Determine the (x, y) coordinate at the center of the cell enclosing the given text.  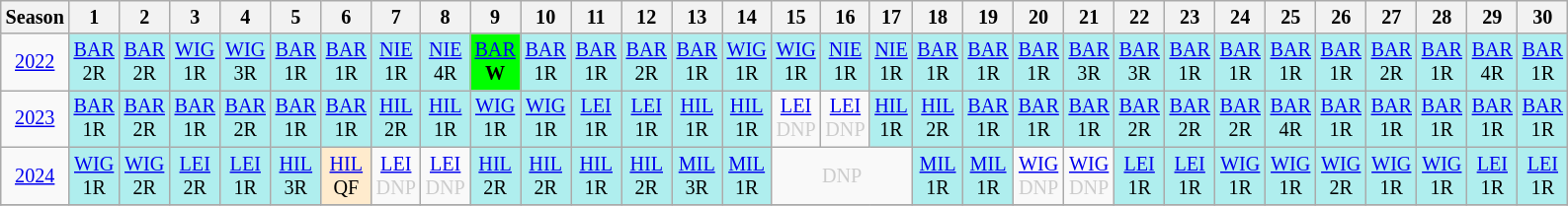
4 (245, 18)
12 (646, 18)
18 (939, 18)
1 (95, 18)
17 (891, 18)
26 (1342, 18)
21 (1089, 18)
7 (396, 18)
14 (747, 18)
2023 (36, 119)
WIG3R (245, 62)
19 (988, 18)
27 (1391, 18)
11 (597, 18)
HIL3R (296, 175)
25 (1290, 18)
2024 (36, 175)
13 (698, 18)
8 (446, 18)
9 (496, 18)
28 (1443, 18)
DNP (842, 175)
30 (1543, 18)
15 (796, 18)
23 (1190, 18)
LEI2R (196, 175)
16 (846, 18)
10 (545, 18)
5 (296, 18)
22 (1140, 18)
2 (144, 18)
24 (1241, 18)
29 (1492, 18)
2022 (36, 62)
MIL3R (698, 175)
6 (346, 18)
3 (196, 18)
Season (36, 18)
20 (1039, 18)
HILQF (346, 175)
BAR W (496, 62)
NIE4R (446, 62)
